Capture the cell that displays the provided text and extract its [x, y] central coordinate. 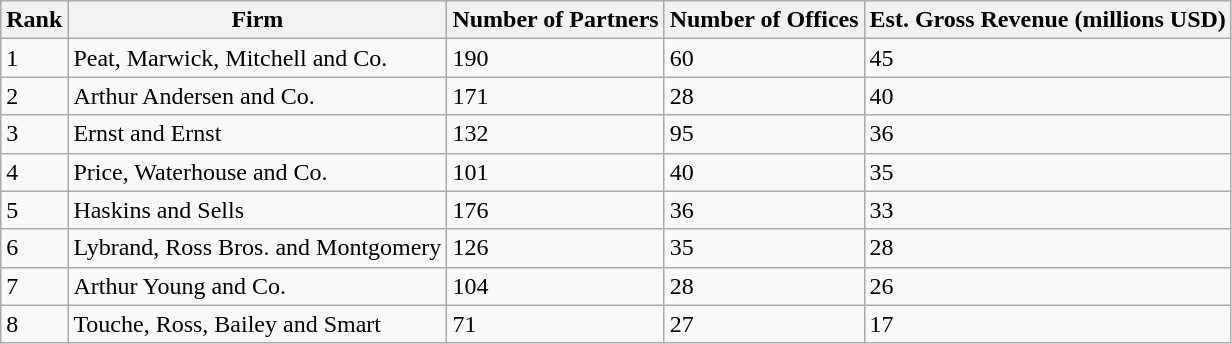
8 [34, 324]
132 [556, 134]
Number of Partners [556, 20]
Lybrand, Ross Bros. and Montgomery [258, 248]
3 [34, 134]
104 [556, 286]
Price, Waterhouse and Co. [258, 172]
60 [764, 58]
71 [556, 324]
126 [556, 248]
Arthur Young and Co. [258, 286]
1 [34, 58]
Ernst and Ernst [258, 134]
2 [34, 96]
27 [764, 324]
190 [556, 58]
Rank [34, 20]
17 [1048, 324]
45 [1048, 58]
Haskins and Sells [258, 210]
5 [34, 210]
95 [764, 134]
Number of Offices [764, 20]
101 [556, 172]
Firm [258, 20]
Arthur Andersen and Co. [258, 96]
176 [556, 210]
Est. Gross Revenue (millions USD) [1048, 20]
171 [556, 96]
4 [34, 172]
26 [1048, 286]
Peat, Marwick, Mitchell and Co. [258, 58]
6 [34, 248]
33 [1048, 210]
7 [34, 286]
Touche, Ross, Bailey and Smart [258, 324]
